Identify which cell holds the provided text, then report its (x, y) central coordinate. 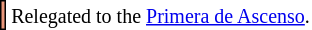
Relegated to the Primera de Ascenso. (161, 15)
